From the cell containing the given text, extract its center point as [X, Y] coordinate. 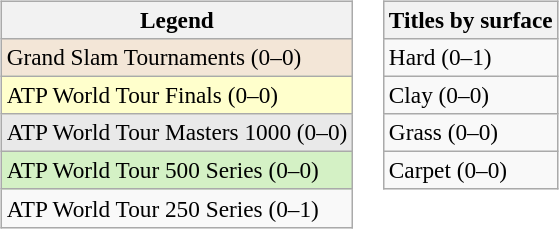
ATP World Tour Masters 1000 (0–0) [176, 133]
Titles by surface [470, 20]
Clay (0–0) [470, 95]
Grass (0–0) [470, 133]
Grand Slam Tournaments (0–0) [176, 57]
ATP World Tour 500 Series (0–0) [176, 171]
Hard (0–1) [470, 57]
Legend [176, 20]
Carpet (0–0) [470, 171]
ATP World Tour 250 Series (0–1) [176, 208]
ATP World Tour Finals (0–0) [176, 95]
